Return the [X, Y] coordinate for the center point of the cell that contains the specified text.  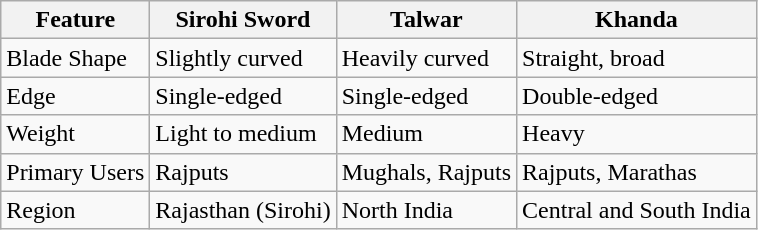
Slightly curved [243, 58]
Primary Users [76, 172]
Mughals, Rajputs [426, 172]
Straight, broad [637, 58]
Edge [76, 96]
Sirohi Sword [243, 20]
Medium [426, 134]
Feature [76, 20]
North India [426, 210]
Heavily curved [426, 58]
Blade Shape [76, 58]
Rajputs, Marathas [637, 172]
Khanda [637, 20]
Rajasthan (Sirohi) [243, 210]
Double-edged [637, 96]
Heavy [637, 134]
Region [76, 210]
Talwar [426, 20]
Weight [76, 134]
Central and South India [637, 210]
Rajputs [243, 172]
Light to medium [243, 134]
